Determine the (x, y) coordinate at the center of the cell enclosing the given text.  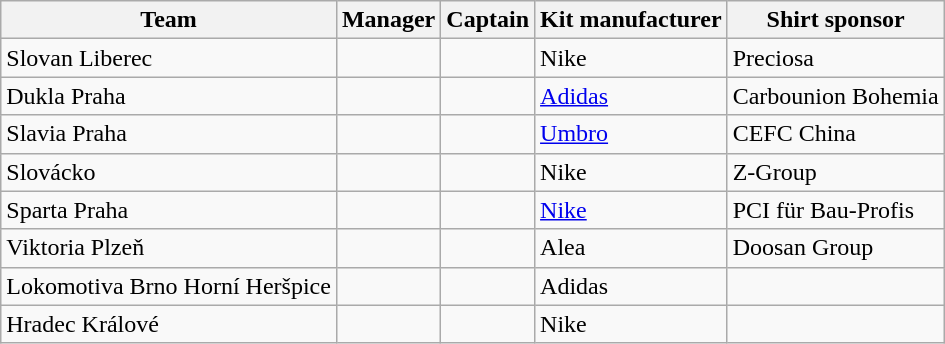
CEFC China (836, 134)
Umbro (632, 134)
Sparta Praha (169, 210)
Hradec Králové (169, 324)
Manager (388, 20)
Kit manufacturer (632, 20)
Carbounion Bohemia (836, 96)
Doosan Group (836, 248)
Slavia Praha (169, 134)
Lokomotiva Brno Horní Heršpice (169, 286)
Viktoria Plzeň (169, 248)
Shirt sponsor (836, 20)
Z-Group (836, 172)
Preciosa (836, 58)
Captain (488, 20)
Team (169, 20)
PCI für Bau-Profis (836, 210)
Dukla Praha (169, 96)
Slovácko (169, 172)
Alea (632, 248)
Slovan Liberec (169, 58)
